Identify which cell holds the provided text, then report its [X, Y] central coordinate. 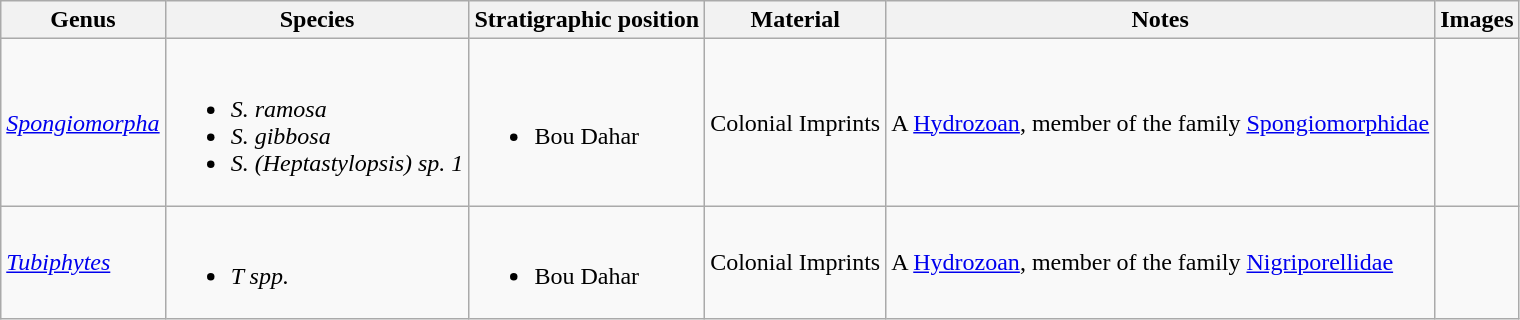
Spongiomorpha [83, 122]
Material [796, 20]
T spp. [317, 262]
Stratigraphic position [587, 20]
A Hydrozoan, member of the family Nigriporellidae [1160, 262]
Tubiphytes [83, 262]
S. ramosaS. gibbosaS. (Heptastylopsis) sp. 1 [317, 122]
Species [317, 20]
Notes [1160, 20]
Images [1477, 20]
Genus [83, 20]
A Hydrozoan, member of the family Spongiomorphidae [1160, 122]
